Return the (x, y) coordinate for the center point of the cell that contains the specified text.  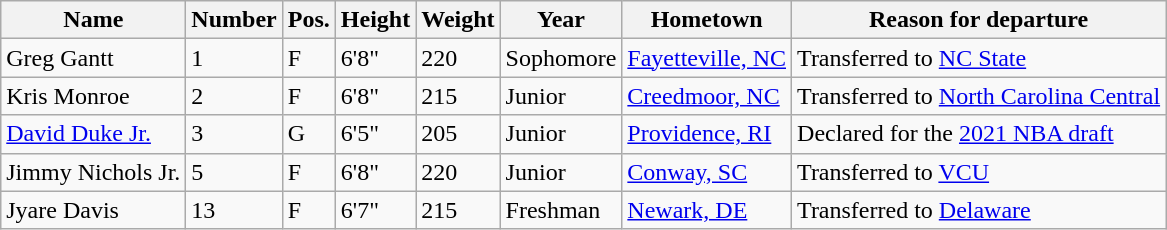
G (308, 134)
David Duke Jr. (94, 134)
5 (234, 172)
Pos. (308, 20)
Greg Gantt (94, 58)
2 (234, 96)
Conway, SC (707, 172)
6'7" (375, 210)
Name (94, 20)
Providence, RI (707, 134)
Kris Monroe (94, 96)
Creedmoor, NC (707, 96)
Fayetteville, NC (707, 58)
Declared for the 2021 NBA draft (979, 134)
Transferred to NC State (979, 58)
13 (234, 210)
Reason for departure (979, 20)
Jimmy Nichols Jr. (94, 172)
Newark, DE (707, 210)
205 (458, 134)
Transferred to North Carolina Central (979, 96)
3 (234, 134)
1 (234, 58)
Freshman (561, 210)
6'5" (375, 134)
Number (234, 20)
Transferred to VCU (979, 172)
Year (561, 20)
Sophomore (561, 58)
Transferred to Delaware (979, 210)
Weight (458, 20)
Hometown (707, 20)
Jyare Davis (94, 210)
Height (375, 20)
